Find where the given text appears and provide that cell's center as [x, y] coordinate. 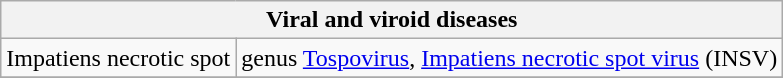
Viral and viroid diseases [392, 20]
genus Tospovirus, Impatiens necrotic spot virus (INSV) [510, 58]
Impatiens necrotic spot [118, 58]
